Locate the cell with the specified text and output its (x, y) center coordinate. 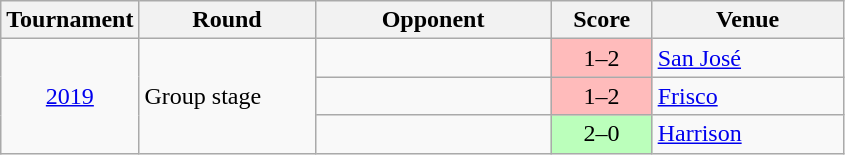
Score (602, 20)
2–0 (602, 134)
Tournament (70, 20)
San José (748, 58)
Harrison (748, 134)
Venue (748, 20)
Group stage (227, 96)
Opponent (433, 20)
Frisco (748, 96)
Round (227, 20)
2019 (70, 96)
